Search for the cell housing the specified text and yield its (X, Y) center coordinate. 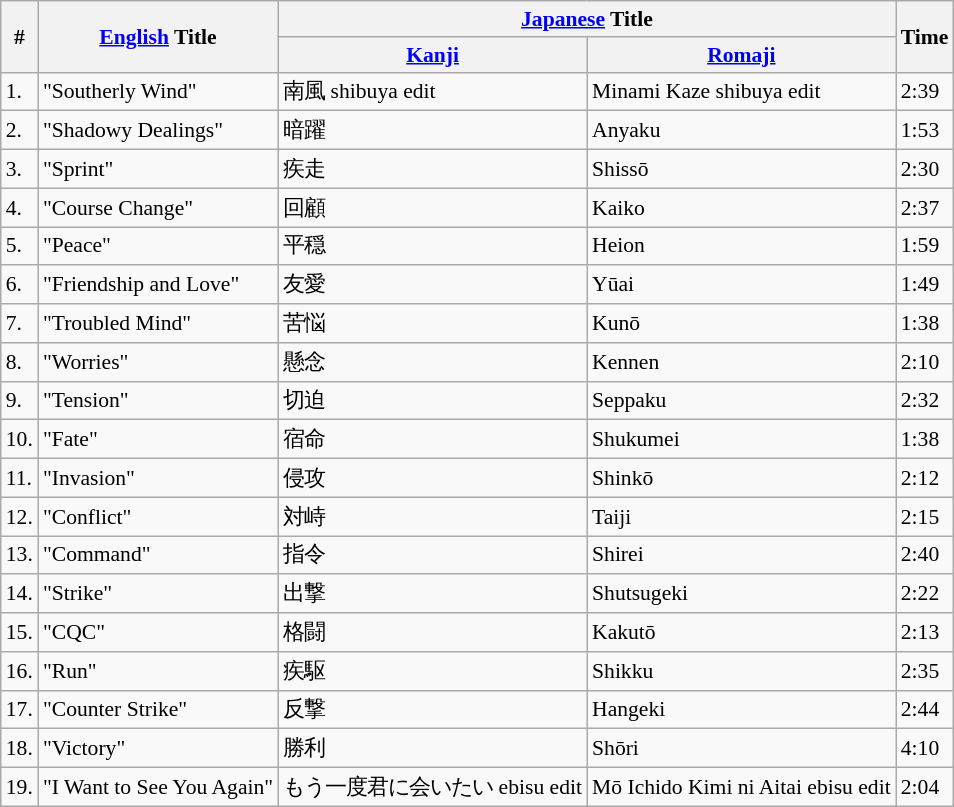
Kunō (742, 324)
Shirei (742, 556)
友愛 (432, 286)
2:12 (925, 478)
Taiji (742, 516)
Japanese Title (587, 19)
対峙 (432, 516)
1. (20, 92)
Kakutō (742, 632)
2:15 (925, 516)
暗躍 (432, 130)
指令 (432, 556)
"Tension" (158, 400)
"Southerly Wind" (158, 92)
"Worries" (158, 362)
"Run" (158, 672)
Shissō (742, 170)
懸念 (432, 362)
3. (20, 170)
侵攻 (432, 478)
苦悩 (432, 324)
16. (20, 672)
"Fate" (158, 440)
"Counter Strike" (158, 710)
1:59 (925, 246)
13. (20, 556)
勝利 (432, 748)
Hangeki (742, 710)
2:13 (925, 632)
2:30 (925, 170)
Kennen (742, 362)
反撃 (432, 710)
"Peace" (158, 246)
"Course Change" (158, 208)
Kaiko (742, 208)
19. (20, 788)
"Command" (158, 556)
2:35 (925, 672)
回顧 (432, 208)
Time (925, 36)
9. (20, 400)
Kanji (432, 55)
Seppaku (742, 400)
Anyaku (742, 130)
Shikku (742, 672)
"I Want to See You Again" (158, 788)
18. (20, 748)
7. (20, 324)
2:39 (925, 92)
Mō Ichido Kimi ni Aitai ebisu edit (742, 788)
Minami Kaze shibuya edit (742, 92)
もう一度君に会いたい ebisu edit (432, 788)
2:22 (925, 594)
2:37 (925, 208)
2. (20, 130)
疾走 (432, 170)
4. (20, 208)
平穏 (432, 246)
1:49 (925, 286)
17. (20, 710)
2:32 (925, 400)
5. (20, 246)
8. (20, 362)
宿命 (432, 440)
# (20, 36)
"Sprint" (158, 170)
12. (20, 516)
Shutsugeki (742, 594)
"Friendship and Love" (158, 286)
"CQC" (158, 632)
切迫 (432, 400)
"Conflict" (158, 516)
Shinkō (742, 478)
14. (20, 594)
格闘 (432, 632)
"Victory" (158, 748)
"Shadowy Dealings" (158, 130)
15. (20, 632)
1:53 (925, 130)
Shukumei (742, 440)
疾駆 (432, 672)
Shōri (742, 748)
2:10 (925, 362)
"Invasion" (158, 478)
4:10 (925, 748)
2:44 (925, 710)
English Title (158, 36)
Yūai (742, 286)
"Troubled Mind" (158, 324)
"Strike" (158, 594)
南風 shibuya edit (432, 92)
6. (20, 286)
2:40 (925, 556)
10. (20, 440)
出撃 (432, 594)
Heion (742, 246)
2:04 (925, 788)
Romaji (742, 55)
11. (20, 478)
